Return the [X, Y] coordinate for the center point of the cell that contains the specified text.  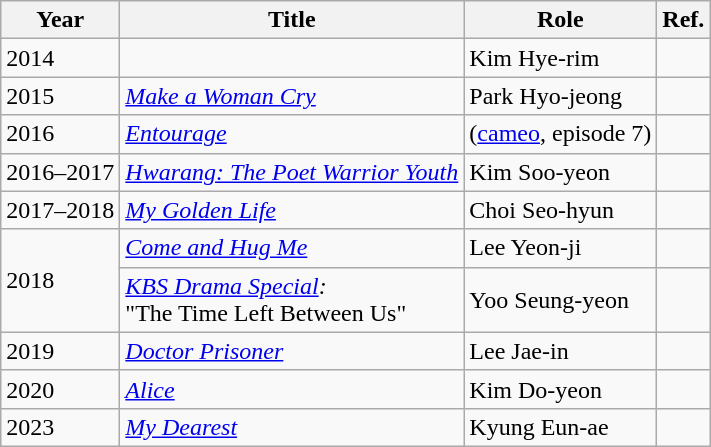
2018 [60, 280]
Ref. [684, 20]
Park Hyo-jeong [560, 96]
Alice [292, 389]
KBS Drama Special:"The Time Left Between Us" [292, 300]
2017–2018 [60, 210]
2016–2017 [60, 172]
2016 [60, 134]
Kim Soo-yeon [560, 172]
Make a Woman Cry [292, 96]
2014 [60, 58]
My Dearest [292, 427]
Lee Jae-in [560, 351]
2023 [60, 427]
My Golden Life [292, 210]
Kim Hye-rim [560, 58]
Kim Do-yeon [560, 389]
2015 [60, 96]
Lee Yeon-ji [560, 248]
Doctor Prisoner [292, 351]
Come and Hug Me [292, 248]
Yoo Seung-yeon [560, 300]
(cameo, episode 7) [560, 134]
2019 [60, 351]
2020 [60, 389]
Role [560, 20]
Kyung Eun-ae [560, 427]
Entourage [292, 134]
Year [60, 20]
Title [292, 20]
Hwarang: The Poet Warrior Youth [292, 172]
Choi Seo-hyun [560, 210]
